Return (X, Y) of the center of cell containing provided text 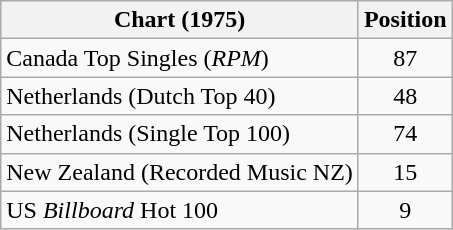
New Zealand (Recorded Music NZ) (180, 172)
Netherlands (Single Top 100) (180, 134)
9 (405, 210)
Canada Top Singles (RPM) (180, 58)
US Billboard Hot 100 (180, 210)
15 (405, 172)
Chart (1975) (180, 20)
74 (405, 134)
Netherlands (Dutch Top 40) (180, 96)
Position (405, 20)
87 (405, 58)
48 (405, 96)
